Determine the (x, y) coordinate at the center of the cell enclosing the given text.  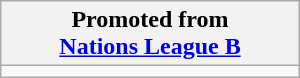
Promoted fromNations League B (150, 34)
